Output the [x, y] coordinate of the center of the cell containing the given text.  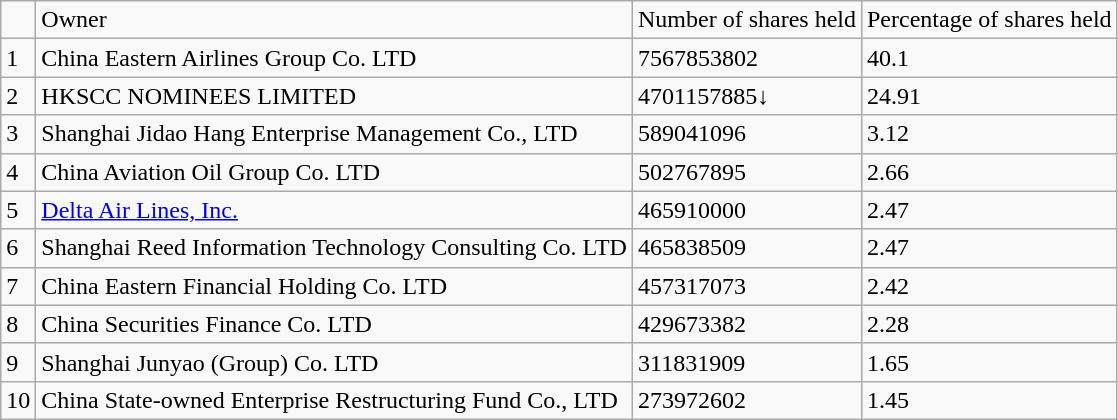
1.45 [989, 400]
311831909 [746, 362]
7567853802 [746, 58]
3.12 [989, 134]
10 [18, 400]
China Aviation Oil Group Co. LTD [334, 172]
5 [18, 210]
9 [18, 362]
Delta Air Lines, Inc. [334, 210]
Number of shares held [746, 20]
Owner [334, 20]
7 [18, 286]
2 [18, 96]
Shanghai Jidao Hang Enterprise Management Co., LTD [334, 134]
3 [18, 134]
China State-owned Enterprise Restructuring Fund Co., LTD [334, 400]
6 [18, 248]
Shanghai Reed Information Technology Consulting Co. LTD [334, 248]
2.66 [989, 172]
China Eastern Financial Holding Co. LTD [334, 286]
24.91 [989, 96]
273972602 [746, 400]
1 [18, 58]
4 [18, 172]
1.65 [989, 362]
589041096 [746, 134]
465838509 [746, 248]
Percentage of shares held [989, 20]
2.28 [989, 324]
502767895 [746, 172]
457317073 [746, 286]
8 [18, 324]
465910000 [746, 210]
China Eastern Airlines Group Co. LTD [334, 58]
2.42 [989, 286]
4701157885↓ [746, 96]
China Securities Finance Co. LTD [334, 324]
40.1 [989, 58]
HKSCC NOMINEES LIMITED [334, 96]
429673382 [746, 324]
Shanghai Junyao (Group) Co. LTD [334, 362]
